Capture the cell that displays the provided text and extract its [X, Y] central coordinate. 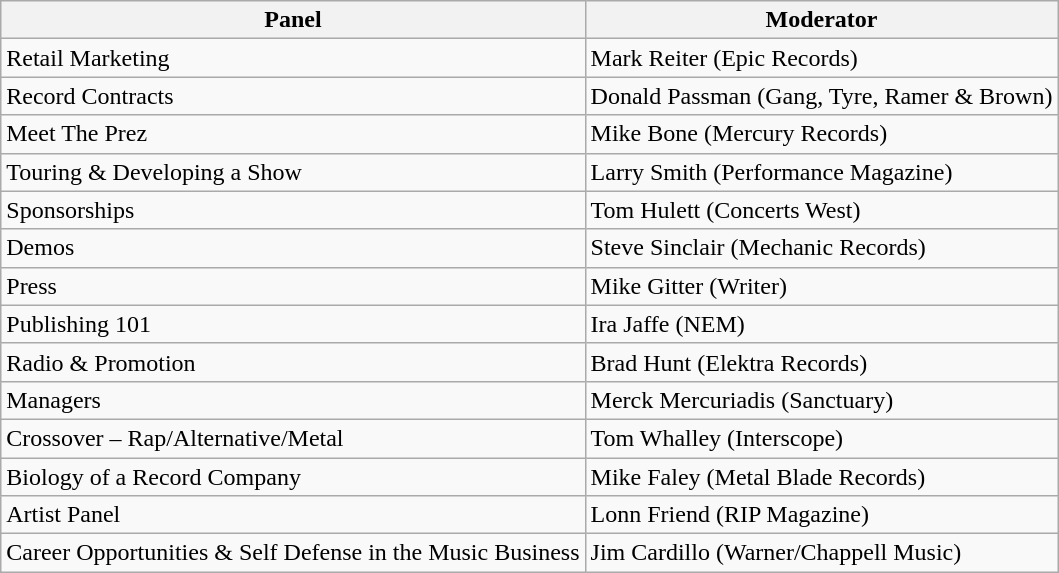
Donald Passman (Gang, Tyre, Ramer & Brown) [822, 96]
Tom Whalley (Interscope) [822, 438]
Ira Jaffe (NEM) [822, 324]
Touring & Developing a Show [293, 172]
Record Contracts [293, 96]
Mike Bone (Mercury Records) [822, 134]
Publishing 101 [293, 324]
Moderator [822, 20]
Brad Hunt (Elektra Records) [822, 362]
Jim Cardillo (Warner/Chappell Music) [822, 553]
Panel [293, 20]
Biology of a Record Company [293, 477]
Meet The Prez [293, 134]
Career Opportunities & Self Defense in the Music Business [293, 553]
Press [293, 286]
Retail Marketing [293, 58]
Crossover – Rap/Alternative/Metal [293, 438]
Sponsorships [293, 210]
Mike Gitter (Writer) [822, 286]
Steve Sinclair (Mechanic Records) [822, 248]
Mike Faley (Metal Blade Records) [822, 477]
Lonn Friend (RIP Magazine) [822, 515]
Mark Reiter (Epic Records) [822, 58]
Merck Mercuriadis (Sanctuary) [822, 400]
Artist Panel [293, 515]
Managers [293, 400]
Larry Smith (Performance Magazine) [822, 172]
Tom Hulett (Concerts West) [822, 210]
Radio & Promotion [293, 362]
Demos [293, 248]
